Return the (X, Y) coordinate for the center point of the cell that contains the specified text.  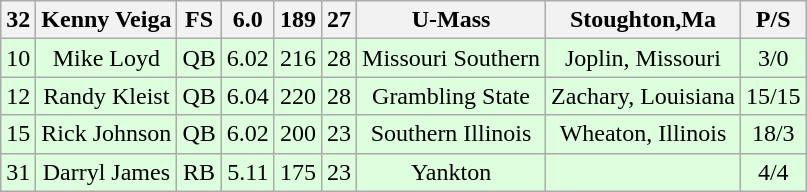
18/3 (773, 134)
U-Mass (452, 20)
Zachary, Louisiana (644, 96)
12 (18, 96)
200 (298, 134)
4/4 (773, 172)
6.0 (248, 20)
189 (298, 20)
FS (199, 20)
15 (18, 134)
Yankton (452, 172)
6.04 (248, 96)
31 (18, 172)
Wheaton, Illinois (644, 134)
27 (338, 20)
Randy Kleist (106, 96)
Rick Johnson (106, 134)
Stoughton,Ma (644, 20)
216 (298, 58)
Missouri Southern (452, 58)
Joplin, Missouri (644, 58)
Mike Loyd (106, 58)
Grambling State (452, 96)
P/S (773, 20)
Kenny Veiga (106, 20)
32 (18, 20)
3/0 (773, 58)
Southern Illinois (452, 134)
10 (18, 58)
RB (199, 172)
175 (298, 172)
15/15 (773, 96)
5.11 (248, 172)
Darryl James (106, 172)
220 (298, 96)
